Return (X, Y) of the center of cell containing provided text 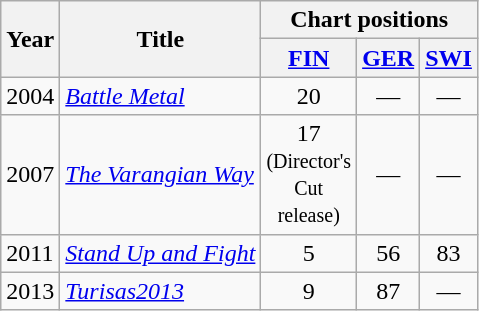
FIN (309, 58)
Chart positions (370, 20)
Turisas2013 (160, 291)
Title (160, 39)
SWI (449, 58)
9 (309, 291)
2013 (30, 291)
GER (388, 58)
The Varangian Way (160, 174)
Battle Metal (160, 96)
2007 (30, 174)
2011 (30, 253)
20 (309, 96)
56 (388, 253)
83 (449, 253)
2004 (30, 96)
17(Director's Cut release) (309, 174)
Year (30, 39)
5 (309, 253)
Stand Up and Fight (160, 253)
87 (388, 291)
